Determine the (X, Y) coordinate at the center of the cell enclosing the given text.  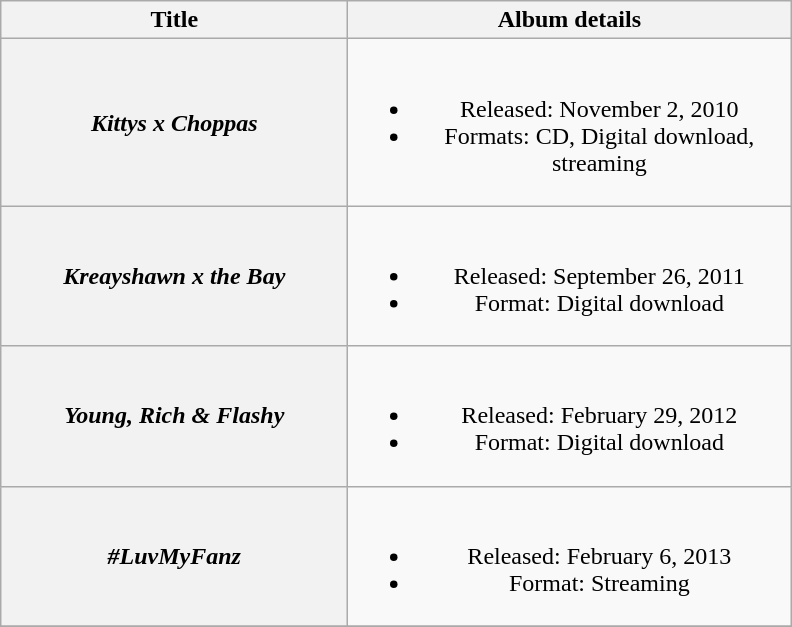
#LuvMyFanz (174, 556)
Title (174, 20)
Released: February 6, 2013Format: Streaming (570, 556)
Album details (570, 20)
Released: November 2, 2010Formats: CD, Digital download, streaming (570, 122)
Kittys x Choppas (174, 122)
Released: September 26, 2011Format: Digital download (570, 276)
Kreayshawn x the Bay (174, 276)
Released: February 29, 2012Format: Digital download (570, 416)
Young, Rich & Flashy (174, 416)
